Capture the cell that displays the provided text and extract its [x, y] central coordinate. 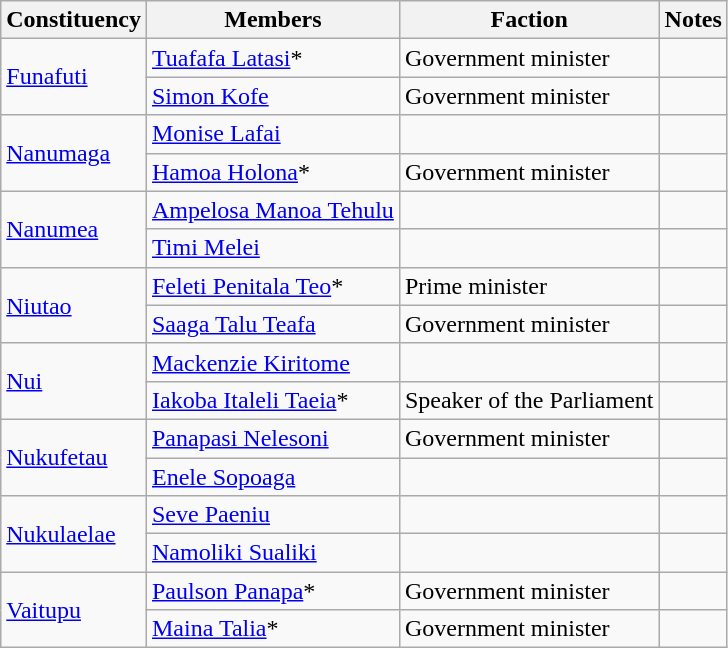
Paulson Panapa* [272, 591]
Mackenzie Kiritome [272, 362]
Prime minister [529, 286]
Nanumaga [74, 153]
Tuafafa Latasi* [272, 58]
Nui [74, 381]
Namoliki Sualiki [272, 553]
Feleti Penitala Teo* [272, 286]
Niutao [74, 305]
Nukulaelae [74, 534]
Maina Talia* [272, 629]
Vaitupu [74, 610]
Saaga Talu Teafa [272, 324]
Nanumea [74, 229]
Constituency [74, 20]
Enele Sopoaga [272, 477]
Hamoa Holona* [272, 172]
Panapasi Nelesoni [272, 438]
Timi Melei [272, 248]
Iakoba Italeli Taeia* [272, 400]
Nukufetau [74, 457]
Seve Paeniu [272, 515]
Simon Kofe [272, 96]
Notes [693, 20]
Monise Lafai [272, 134]
Members [272, 20]
Speaker of the Parliament [529, 400]
Ampelosa Manoa Tehulu [272, 210]
Funafuti [74, 77]
Faction [529, 20]
